Output the (x, y) coordinate of the center of the cell containing the given text.  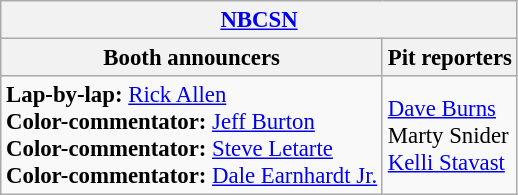
Lap-by-lap: Rick AllenColor-commentator: Jeff BurtonColor-commentator: Steve LetarteColor-commentator: Dale Earnhardt Jr. (192, 136)
NBCSN (260, 20)
Pit reporters (450, 58)
Dave BurnsMarty SniderKelli Stavast (450, 136)
Booth announcers (192, 58)
